From the cell containing the given text, extract its center point as (x, y) coordinate. 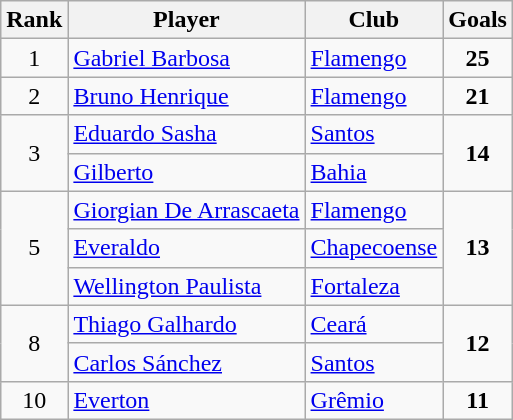
Grêmio (374, 400)
Giorgian De Arrascaeta (186, 210)
25 (478, 58)
3 (34, 153)
Gilberto (186, 172)
Rank (34, 20)
11 (478, 400)
Gabriel Barbosa (186, 58)
Fortaleza (374, 286)
2 (34, 96)
Thiago Galhardo (186, 324)
10 (34, 400)
21 (478, 96)
Goals (478, 20)
8 (34, 343)
Player (186, 20)
13 (478, 248)
Carlos Sánchez (186, 362)
Bahia (374, 172)
5 (34, 248)
Club (374, 20)
Chapecoense (374, 248)
12 (478, 343)
14 (478, 153)
1 (34, 58)
Everton (186, 400)
Wellington Paulista (186, 286)
Everaldo (186, 248)
Bruno Henrique (186, 96)
Eduardo Sasha (186, 134)
Ceará (374, 324)
